Scan for the cell matching the given text and deliver its [x, y] coordinate at center. 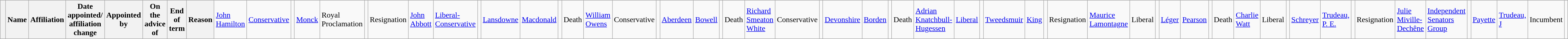
Independent Senators Group [1446, 19]
Royal Proclamation [342, 19]
King [1034, 19]
Charlie Watt [1247, 19]
John Hamilton [230, 19]
Tweedsmuir [1004, 19]
Incumbent [1546, 19]
Léger [1170, 19]
Julie Miville-Dechêne [1410, 19]
Richard Smeaton White [760, 19]
Reason [201, 19]
Maurice Lamontagne [1109, 19]
William Owens [598, 19]
End of term [177, 19]
John Abbott [421, 19]
Trudeau, J [1512, 19]
Name [17, 19]
Schreyer [1305, 19]
Devonshire [843, 19]
Appointed by [124, 19]
Liberal-Conservative [455, 19]
Aberdeen [677, 19]
Macdonald [539, 19]
Payette [1484, 19]
Affiliation [47, 19]
On the advice of [155, 19]
Pearson [1194, 19]
Date appointed/ affiliation change [85, 19]
Bowell [706, 19]
Trudeau, P. E. [1336, 19]
Monck [307, 19]
Borden [875, 19]
Adrian Knatchbull-Hugessen [934, 19]
Lansdowne [501, 19]
